Determine the (x, y) coordinate at the center of the cell enclosing the given text.  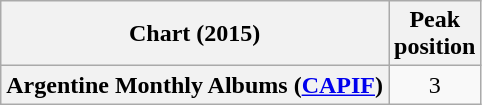
Chart (2015) (195, 34)
Argentine Monthly Albums (CAPIF) (195, 85)
Peak position (434, 34)
3 (434, 85)
